Find where the given text appears and provide that cell's center as (x, y) coordinate. 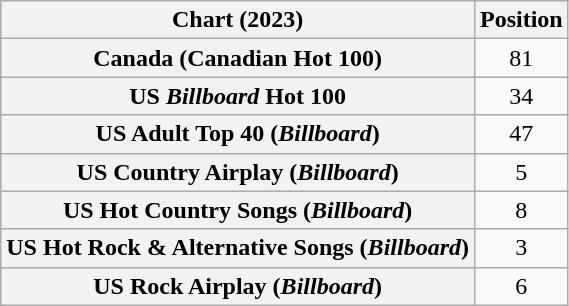
US Rock Airplay (Billboard) (238, 286)
US Country Airplay (Billboard) (238, 172)
34 (521, 96)
8 (521, 210)
Canada (Canadian Hot 100) (238, 58)
US Hot Country Songs (Billboard) (238, 210)
Chart (2023) (238, 20)
3 (521, 248)
6 (521, 286)
81 (521, 58)
US Billboard Hot 100 (238, 96)
5 (521, 172)
47 (521, 134)
US Adult Top 40 (Billboard) (238, 134)
US Hot Rock & Alternative Songs (Billboard) (238, 248)
Position (521, 20)
